Identify which cell holds the provided text, then report its [X, Y] central coordinate. 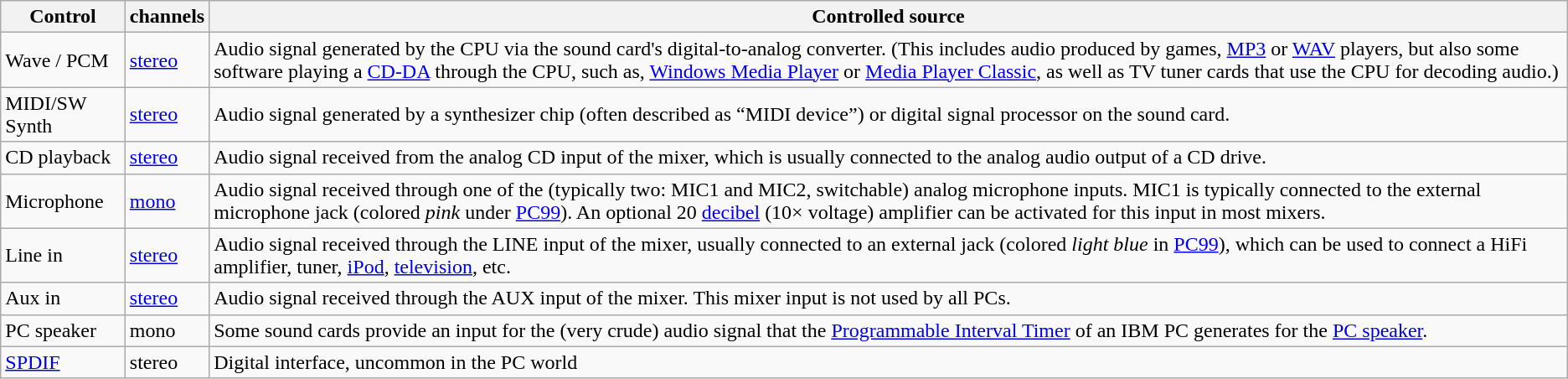
CD playback [64, 158]
MIDI/SW Synth [64, 114]
Audio signal received from the analog CD input of the mixer, which is usually connected to the analog audio output of a CD drive. [889, 158]
Audio signal received through the AUX input of the mixer. This mixer input is not used by all PCs. [889, 299]
Control [64, 17]
Wave / PCM [64, 60]
Aux in [64, 299]
Digital interface, uncommon in the PC world [889, 362]
PC speaker [64, 330]
Some sound cards provide an input for the (very crude) audio signal that the Programmable Interval Timer of an IBM PC generates for the PC speaker. [889, 330]
Line in [64, 255]
SPDIF [64, 362]
Audio signal generated by a synthesizer chip (often described as “MIDI device”) or digital signal processor on the sound card. [889, 114]
channels [167, 17]
Controlled source [889, 17]
Microphone [64, 201]
